Pinpoint the cell where the given text exists, returning its [X, Y] midpoint coordinate. 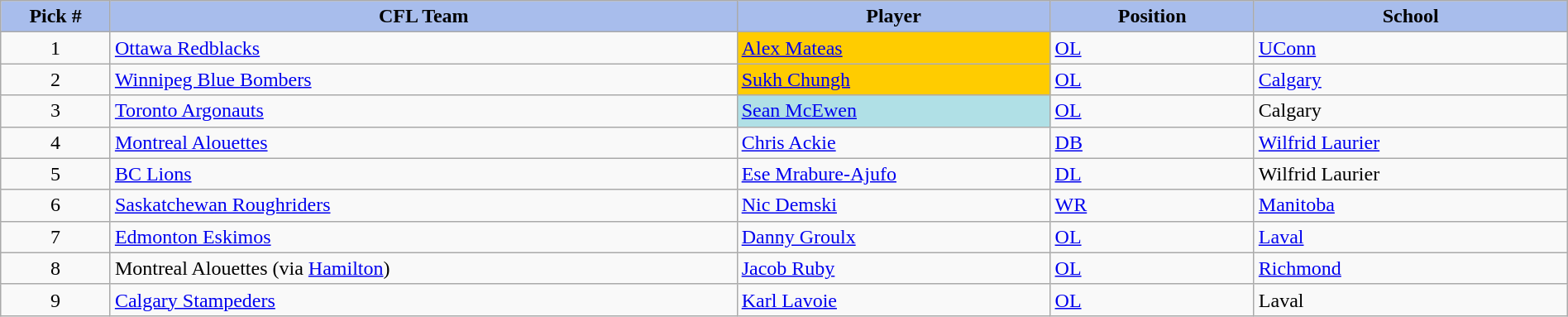
Saskatchewan Roughriders [423, 205]
Edmonton Eskimos [423, 237]
Alex Mateas [893, 48]
7 [56, 237]
Montreal Alouettes [423, 142]
5 [56, 174]
4 [56, 142]
School [1411, 17]
Nic Demski [893, 205]
Winnipeg Blue Bombers [423, 79]
1 [56, 48]
Manitoba [1411, 205]
DB [1152, 142]
Player [893, 17]
Chris Ackie [893, 142]
Ese Mrabure-Ajufo [893, 174]
Danny Groulx [893, 237]
Ottawa Redblacks [423, 48]
DL [1152, 174]
6 [56, 205]
Montreal Alouettes (via Hamilton) [423, 268]
Calgary Stampeders [423, 300]
8 [56, 268]
BC Lions [423, 174]
9 [56, 300]
WR [1152, 205]
2 [56, 79]
Karl Lavoie [893, 300]
Sukh Chungh [893, 79]
UConn [1411, 48]
Pick # [56, 17]
Sean McEwen [893, 111]
3 [56, 111]
Jacob Ruby [893, 268]
CFL Team [423, 17]
Richmond [1411, 268]
Toronto Argonauts [423, 111]
Position [1152, 17]
